Return the (X, Y) coordinate for the center point of the cell that contains the specified text.  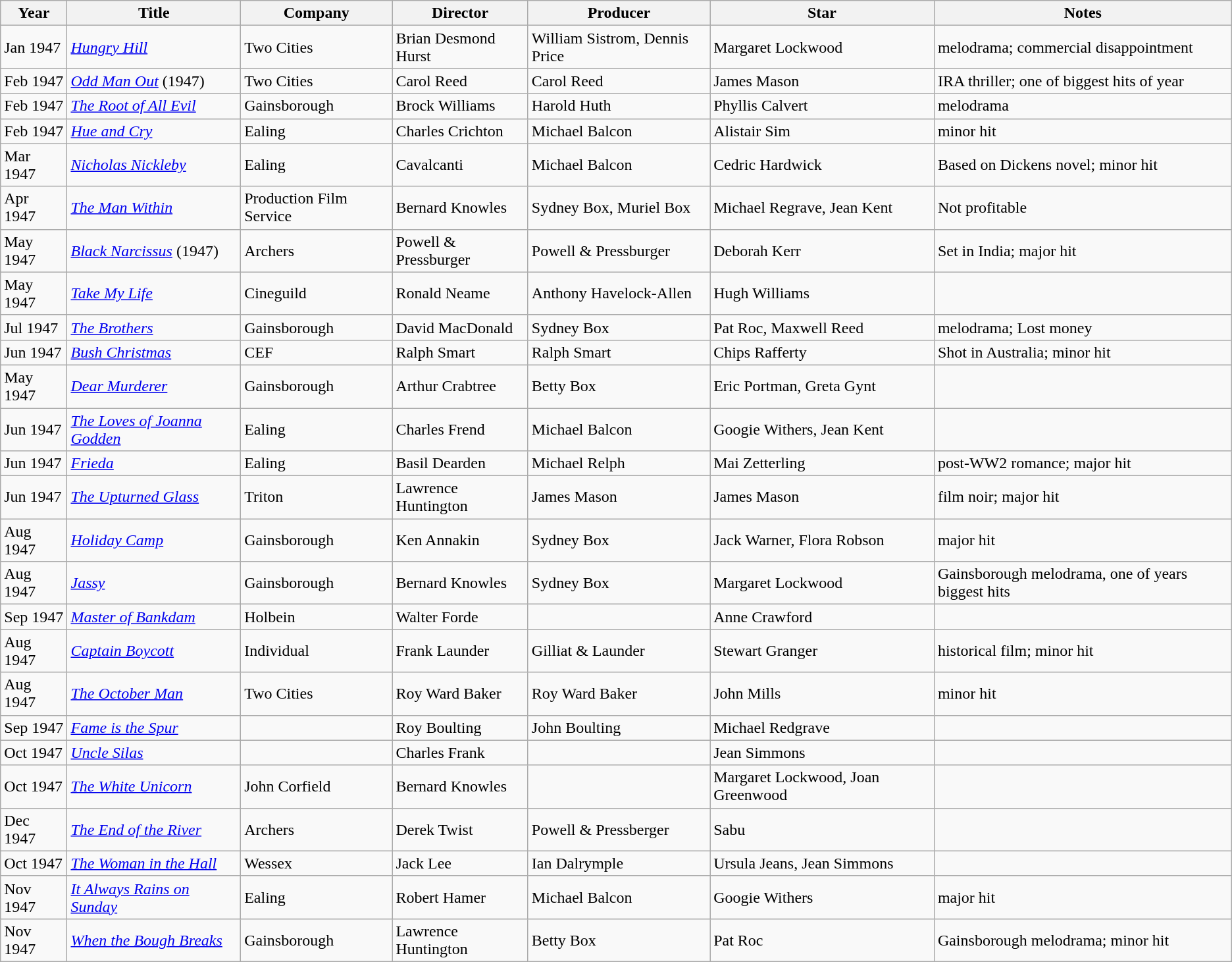
Michael Regrave, Jean Kent (823, 208)
Not profitable (1083, 208)
Ian Dalrymple (619, 863)
melodrama; commercial disappointment (1083, 47)
Company (317, 13)
Harold Huth (619, 106)
Hugh Williams (823, 294)
Notes (1083, 13)
Individual (317, 651)
Jack Warner, Flora Robson (823, 540)
Jack Lee (460, 863)
Googie Withers, Jean Kent (823, 429)
melodrama (1083, 106)
Pat Roc, Maxwell Reed (823, 327)
CEF (317, 352)
Powell & Pressberger (619, 830)
Black Narcissus (1947) (154, 250)
Charles Frend (460, 429)
Phyllis Calvert (823, 106)
Ursula Jeans, Jean Simmons (823, 863)
Cedric Hardwick (823, 165)
Jul 1947 (34, 327)
Gainsborough melodrama; minor hit (1083, 940)
The Man Within (154, 208)
melodrama; Lost money (1083, 327)
William Sistrom, Dennis Price (619, 47)
Nicholas Nickleby (154, 165)
Charles Frank (460, 753)
Fame is the Spur (154, 728)
Googie Withers (823, 897)
Producer (619, 13)
Triton (317, 498)
The Loves of Joanna Godden (154, 429)
Michael Relph (619, 464)
Bush Christmas (154, 352)
historical film; minor hit (1083, 651)
Sabu (823, 830)
Frieda (154, 464)
Hue and Cry (154, 131)
The Upturned Glass (154, 498)
Chips Rafferty (823, 352)
Derek Twist (460, 830)
Stewart Granger (823, 651)
Shot in Australia; minor hit (1083, 352)
Cavalcanti (460, 165)
Gilliat & Launder (619, 651)
The October Man (154, 694)
Apr 1947 (34, 208)
John Boulting (619, 728)
Jan 1947 (34, 47)
Charles Crichton (460, 131)
Anthony Havelock-Allen (619, 294)
Mar 1947 (34, 165)
John Corfield (317, 786)
Jean Simmons (823, 753)
Odd Man Out (1947) (154, 81)
Roy Boulting (460, 728)
Sydney Box, Muriel Box (619, 208)
Take My Life (154, 294)
It Always Rains on Sunday (154, 897)
Wessex (317, 863)
Brian Desmond Hurst (460, 47)
When the Bough Breaks (154, 940)
Star (823, 13)
Basil Dearden (460, 464)
The White Unicorn (154, 786)
Mai Zetterling (823, 464)
Ken Annakin (460, 540)
Director (460, 13)
Alistair Sim (823, 131)
Deborah Kerr (823, 250)
post-WW2 romance; major hit (1083, 464)
Set in India; major hit (1083, 250)
Uncle Silas (154, 753)
Hungry Hill (154, 47)
Arthur Crabtree (460, 386)
Brock Williams (460, 106)
The Root of All Evil (154, 106)
Margaret Lockwood, Joan Greenwood (823, 786)
Dear Murderer (154, 386)
Eric Portman, Greta Gynt (823, 386)
Gainsborough melodrama, one of years biggest hits (1083, 583)
Cineguild (317, 294)
Robert Hamer (460, 897)
Captain Boycott (154, 651)
Based on Dickens novel; minor hit (1083, 165)
Dec 1947 (34, 830)
The Woman in the Hall (154, 863)
Year (34, 13)
Title (154, 13)
John Mills (823, 694)
Holiday Camp (154, 540)
Frank Launder (460, 651)
Production Film Service (317, 208)
Michael Redgrave (823, 728)
Walter Forde (460, 617)
Master of Bankdam (154, 617)
Pat Roc (823, 940)
Anne Crawford (823, 617)
film noir; major hit (1083, 498)
The Brothers (154, 327)
David MacDonald (460, 327)
Jassy (154, 583)
Ronald Neame (460, 294)
The End of the River (154, 830)
Holbein (317, 617)
IRA thriller; one of biggest hits of year (1083, 81)
